Capture the cell that displays the provided text and extract its (X, Y) central coordinate. 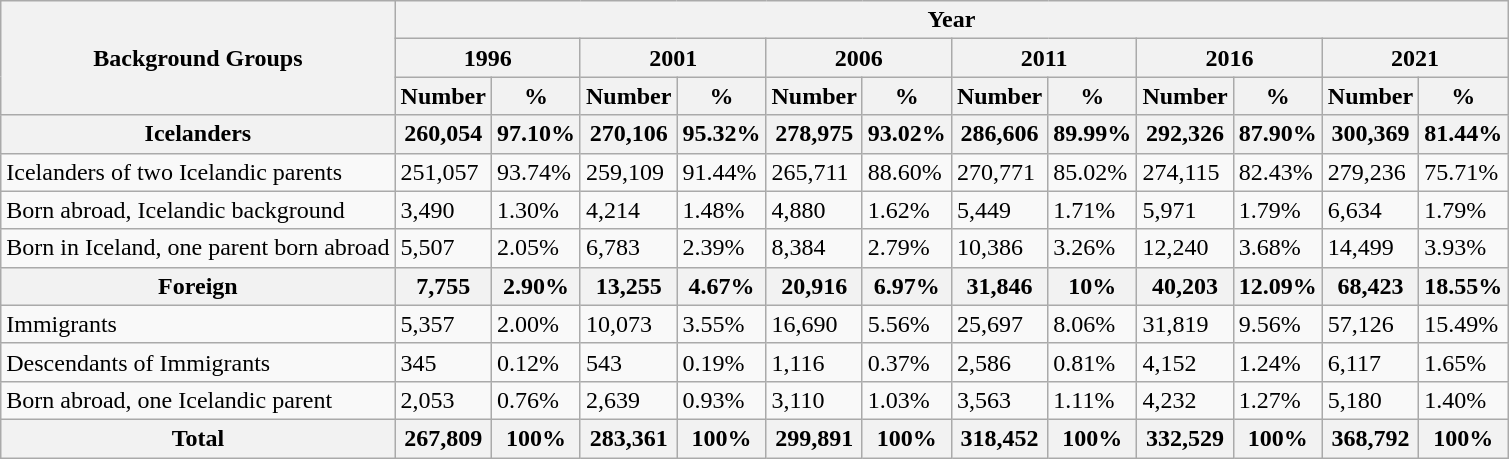
87.90% (1278, 134)
13,255 (628, 286)
57,126 (1370, 324)
81.44% (1464, 134)
2.00% (536, 324)
0.93% (722, 400)
1.40% (1464, 400)
1.27% (1278, 400)
2001 (672, 58)
6.97% (906, 286)
270,771 (999, 172)
368,792 (1370, 438)
1996 (488, 58)
6,634 (1370, 210)
Born abroad, one Icelandic parent (198, 400)
9.56% (1278, 324)
2,053 (443, 400)
88.60% (906, 172)
0.37% (906, 362)
286,606 (999, 134)
0.76% (536, 400)
2011 (1044, 58)
332,529 (1185, 438)
1.65% (1464, 362)
1.24% (1278, 362)
2,639 (628, 400)
2.05% (536, 248)
259,109 (628, 172)
12,240 (1185, 248)
8.06% (1092, 324)
300,369 (1370, 134)
1,116 (814, 362)
4,152 (1185, 362)
Born abroad, Icelandic background (198, 210)
3,563 (999, 400)
12.09% (1278, 286)
25,697 (999, 324)
15.49% (1464, 324)
283,361 (628, 438)
278,975 (814, 134)
10,386 (999, 248)
93.02% (906, 134)
Total (198, 438)
Icelanders (198, 134)
4,880 (814, 210)
2.79% (906, 248)
3.93% (1464, 248)
40,203 (1185, 286)
279,236 (1370, 172)
2.90% (536, 286)
5,507 (443, 248)
6,117 (1370, 362)
Descendants of Immigrants (198, 362)
5.56% (906, 324)
Year (952, 20)
345 (443, 362)
2.39% (722, 248)
18.55% (1464, 286)
4,214 (628, 210)
1.48% (722, 210)
97.10% (536, 134)
2,586 (999, 362)
299,891 (814, 438)
1.03% (906, 400)
95.32% (722, 134)
1.30% (536, 210)
3,110 (814, 400)
3,490 (443, 210)
20,916 (814, 286)
Born in Iceland, one parent born abroad (198, 248)
16,690 (814, 324)
10% (1092, 286)
Icelanders of two Icelandic parents (198, 172)
4,232 (1185, 400)
267,809 (443, 438)
Immigrants (198, 324)
Background Groups (198, 58)
5,180 (1370, 400)
82.43% (1278, 172)
89.99% (1092, 134)
3.55% (722, 324)
1.11% (1092, 400)
31,819 (1185, 324)
0.81% (1092, 362)
68,423 (1370, 286)
2006 (858, 58)
1.71% (1092, 210)
91.44% (722, 172)
0.12% (536, 362)
260,054 (443, 134)
265,711 (814, 172)
3.26% (1092, 248)
1.62% (906, 210)
5,971 (1185, 210)
14,499 (1370, 248)
543 (628, 362)
0.19% (722, 362)
10,073 (628, 324)
2021 (1414, 58)
Foreign (198, 286)
6,783 (628, 248)
4.67% (722, 286)
93.74% (536, 172)
85.02% (1092, 172)
7,755 (443, 286)
292,326 (1185, 134)
2016 (1230, 58)
318,452 (999, 438)
31,846 (999, 286)
75.71% (1464, 172)
8,384 (814, 248)
5,449 (999, 210)
270,106 (628, 134)
3.68% (1278, 248)
251,057 (443, 172)
274,115 (1185, 172)
5,357 (443, 324)
